Search for the cell housing the specified text and yield its [X, Y] center coordinate. 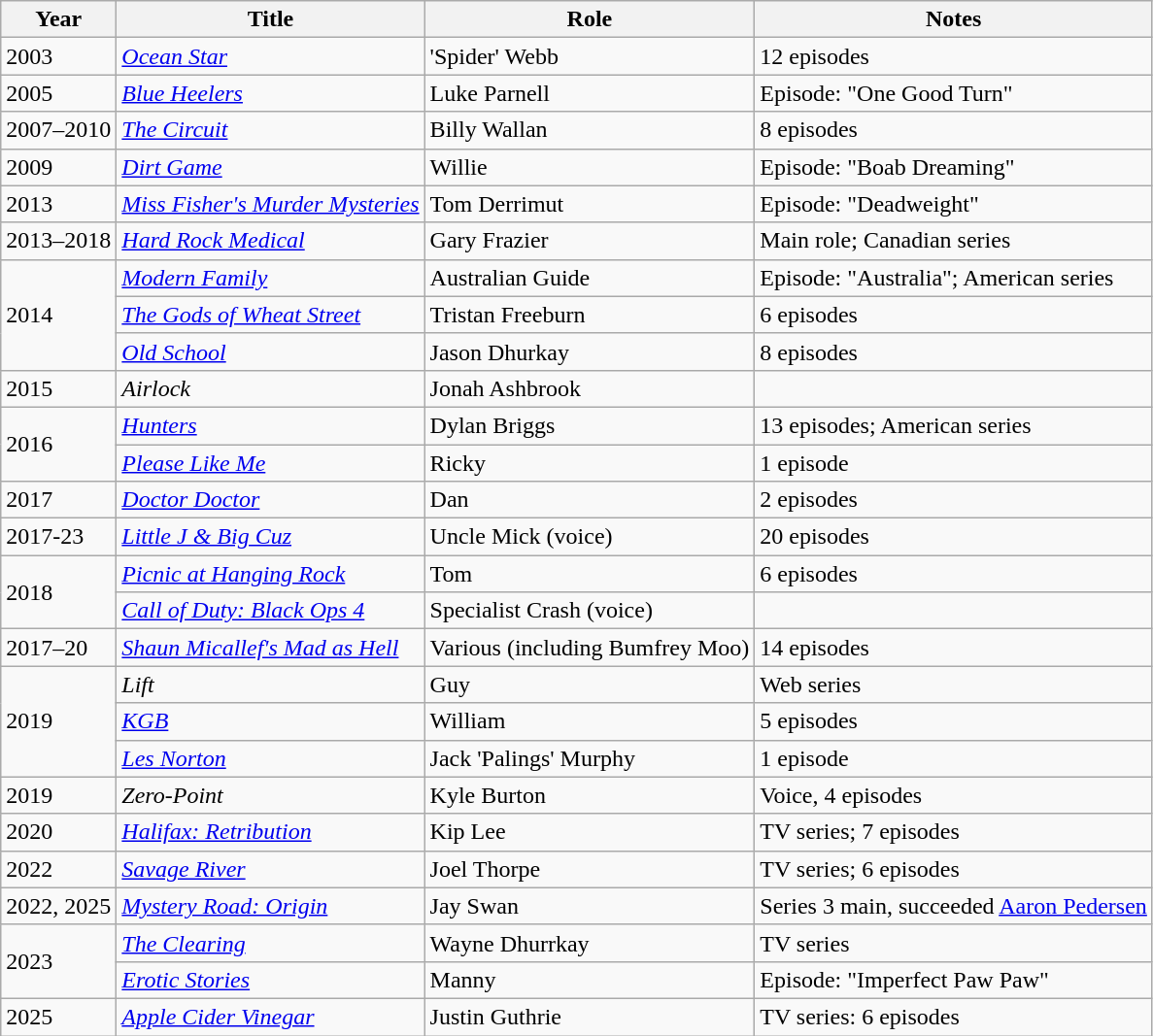
2023 [58, 961]
The Gods of Wheat Street [270, 315]
Dylan Briggs [590, 425]
Voice, 4 episodes [954, 795]
Kyle Burton [590, 795]
2022 [58, 869]
Joel Thorpe [590, 869]
Various (including Bumfrey Moo) [590, 648]
Mystery Road: Origin [270, 906]
Year [58, 19]
Shaun Micallef's Mad as Hell [270, 648]
Kip Lee [590, 832]
Justin Guthrie [590, 1017]
KGB [270, 721]
Hunters [270, 425]
Blue Heelers [270, 93]
2015 [58, 388]
Airlock [270, 388]
Savage River [270, 869]
2020 [58, 832]
The Circuit [270, 130]
Modern Family [270, 278]
Wayne Dhurrkay [590, 943]
Doctor Doctor [270, 500]
Erotic Stories [270, 980]
2009 [58, 167]
Specialist Crash (voice) [590, 611]
Zero-Point [270, 795]
2017-23 [58, 537]
2 episodes [954, 500]
14 episodes [954, 648]
Gary Frazier [590, 241]
5 episodes [954, 721]
Episode: "Imperfect Paw Paw" [954, 980]
Guy [590, 685]
Call of Duty: Black Ops 4 [270, 611]
Hard Rock Medical [270, 241]
2013 [58, 204]
Australian Guide [590, 278]
Luke Parnell [590, 93]
2007–2010 [58, 130]
2022, 2025 [58, 906]
'Spider' Webb [590, 56]
Halifax: Retribution [270, 832]
Miss Fisher's Murder Mysteries [270, 204]
Dirt Game [270, 167]
Episode: "Boab Dreaming" [954, 167]
Uncle Mick (voice) [590, 537]
Role [590, 19]
Notes [954, 19]
Willie [590, 167]
2018 [58, 592]
Picnic at Hanging Rock [270, 574]
2014 [58, 315]
Series 3 main, succeeded Aaron Pedersen [954, 906]
20 episodes [954, 537]
Title [270, 19]
TV series [954, 943]
Les Norton [270, 758]
Lift [270, 685]
Episode: "Deadweight" [954, 204]
TV series; 6 episodes [954, 869]
2017 [58, 500]
Ricky [590, 463]
Old School [270, 351]
Main role; Canadian series [954, 241]
Manny [590, 980]
The Clearing [270, 943]
2005 [58, 93]
Episode: "One Good Turn" [954, 93]
William [590, 721]
Dan [590, 500]
Billy Wallan [590, 130]
Tristan Freeburn [590, 315]
12 episodes [954, 56]
Ocean Star [270, 56]
2025 [58, 1017]
Jack 'Palings' Murphy [590, 758]
2017–20 [58, 648]
2013–2018 [58, 241]
2016 [58, 444]
Tom [590, 574]
Jay Swan [590, 906]
Episode: "Australia"; American series [954, 278]
Web series [954, 685]
Little J & Big Cuz [270, 537]
TV series: 6 episodes [954, 1017]
Jonah Ashbrook [590, 388]
13 episodes; American series [954, 425]
Tom Derrimut [590, 204]
Apple Cider Vinegar [270, 1017]
Jason Dhurkay [590, 351]
2003 [58, 56]
TV series; 7 episodes [954, 832]
Please Like Me [270, 463]
